Return the (X, Y) coordinate for the center point of the cell that contains the specified text.  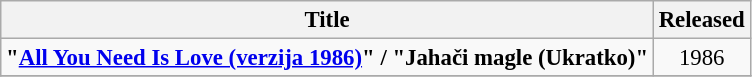
Released (702, 20)
"All You Need Is Love (verzija 1986)" / "Jahači magle (Ukratko)" (328, 58)
Title (328, 20)
1986 (702, 58)
